Return [x, y] of the center of cell containing provided text 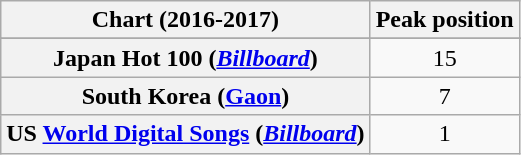
Chart (2016-2017) [186, 20]
Japan Hot 100 (Billboard) [186, 58]
US World Digital Songs (Billboard) [186, 134]
15 [444, 58]
South Korea (Gaon) [186, 96]
7 [444, 96]
Peak position [444, 20]
1 [444, 134]
